Extract the (X, Y) coordinate from the center of the cell holding the provided text.  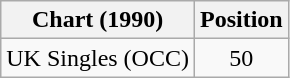
50 (241, 58)
Chart (1990) (98, 20)
UK Singles (OCC) (98, 58)
Position (241, 20)
